Determine the [x, y] coordinate at the center of the cell enclosing the given text.  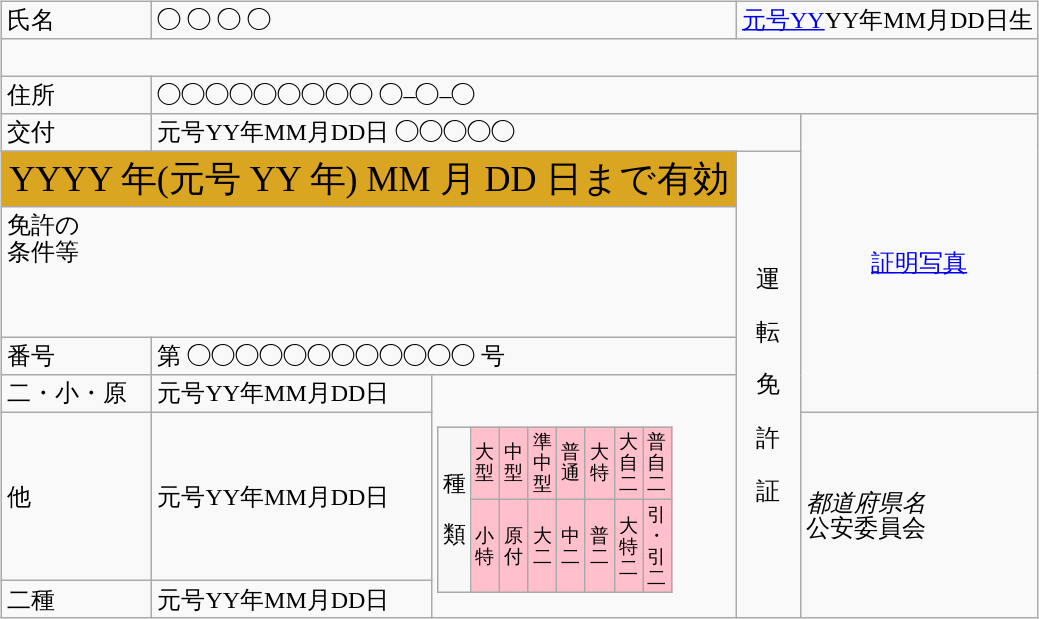
小特 [486, 546]
証明写真 [919, 264]
引・引二 [658, 546]
大型 [486, 463]
元号YYYY年MM月DD日生 [887, 20]
YYYY 年(元号 YY 年) MM 月 DD 日まで有効 [368, 178]
交付 [76, 132]
二種 [76, 600]
大特二 [628, 546]
種類 [454, 510]
大二 [542, 546]
普二 [600, 546]
元号YY年MM月DD日 ◯◯◯◯◯ [476, 132]
第 ◯◯◯◯◯◯◯◯◯◯◯◯ 号 [444, 356]
準中型 [542, 463]
住所 [76, 94]
二・小・原 [76, 394]
普通 [572, 463]
他 [76, 497]
中型 [514, 463]
原付 [514, 546]
◯◯◯◯◯◯◯◯◯ ◯–◯–◯ [595, 94]
番号 [76, 356]
◯ ◯ ◯ ◯ [444, 20]
種類 大型 中型 準中型 普通 大特 大自二 普自二 小特 原付 大二 中二 普二 大特二 引・引二 [584, 496]
氏名 [76, 20]
免許の条件等 [368, 272]
大自二 [628, 463]
運転免許証 [768, 384]
中二 [572, 546]
都道府県名公安委員会 [919, 516]
大特 [600, 463]
普自二 [658, 463]
